Locate the cell with the specified text and output its (X, Y) center coordinate. 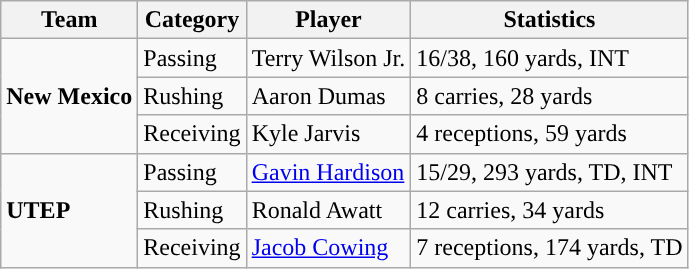
Statistics (550, 20)
Kyle Jarvis (328, 134)
Terry Wilson Jr. (328, 58)
New Mexico (70, 96)
16/38, 160 yards, INT (550, 58)
Jacob Cowing (328, 248)
Team (70, 20)
12 carries, 34 yards (550, 210)
15/29, 293 yards, TD, INT (550, 172)
7 receptions, 174 yards, TD (550, 248)
Ronald Awatt (328, 210)
Player (328, 20)
Aaron Dumas (328, 96)
4 receptions, 59 yards (550, 134)
UTEP (70, 210)
Category (192, 20)
Gavin Hardison (328, 172)
8 carries, 28 yards (550, 96)
